Provide the (x, y) coordinate of the cell's center where the given text is located.  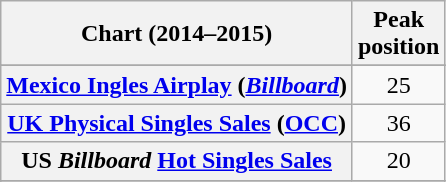
US Billboard Hot Singles Sales (177, 161)
Mexico Ingles Airplay (Billboard) (177, 85)
Peakposition (398, 34)
25 (398, 85)
20 (398, 161)
36 (398, 123)
Chart (2014–2015) (177, 34)
UK Physical Singles Sales (OCC) (177, 123)
